Return the (x, y) coordinate for the center point of the cell that contains the specified text.  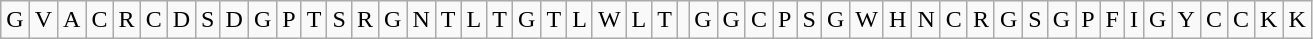
F (1112, 20)
V (43, 20)
Y (1186, 20)
I (1134, 20)
A (72, 20)
H (897, 20)
